From the cell containing the given text, extract its center point as [X, Y] coordinate. 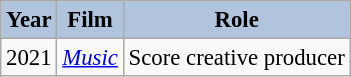
2021 [29, 58]
Role [236, 20]
Year [29, 20]
Film [90, 20]
Score creative producer [236, 58]
Music [90, 58]
